Output the [x, y] coordinate of the center of the cell containing the given text.  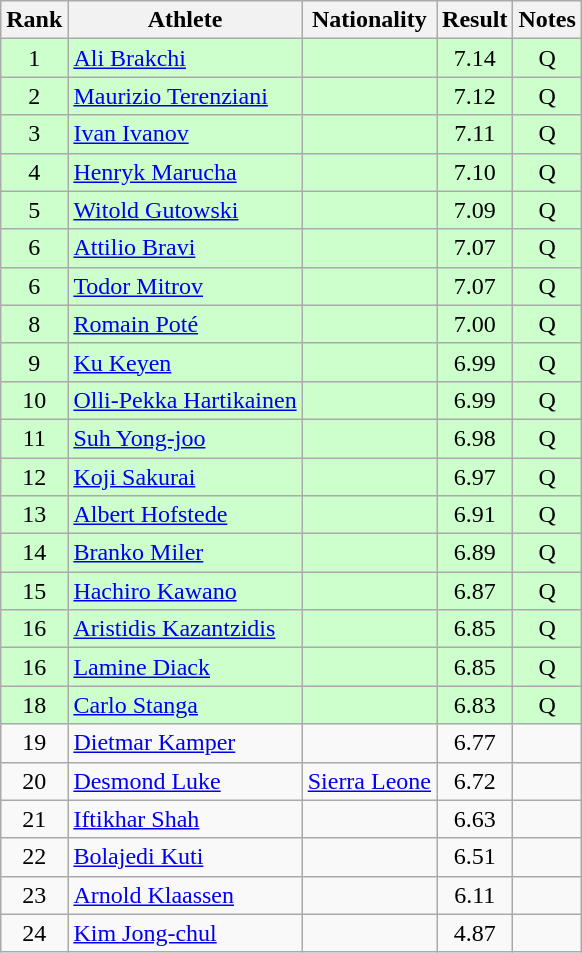
Iftikhar Shah [185, 819]
20 [34, 781]
23 [34, 895]
7.10 [475, 172]
21 [34, 819]
13 [34, 515]
15 [34, 591]
Carlo Stanga [185, 705]
6.89 [475, 553]
2 [34, 96]
Henryk Marucha [185, 172]
Ivan Ivanov [185, 134]
7.11 [475, 134]
Albert Hofstede [185, 515]
Koji Sakurai [185, 477]
Kim Jong-chul [185, 933]
Branko Miler [185, 553]
Ali Brakchi [185, 58]
18 [34, 705]
6.97 [475, 477]
Notes [547, 20]
6.11 [475, 895]
Rank [34, 20]
Hachiro Kawano [185, 591]
3 [34, 134]
Lamine Diack [185, 667]
22 [34, 857]
1 [34, 58]
8 [34, 324]
10 [34, 400]
Arnold Klaassen [185, 895]
Result [475, 20]
Nationality [369, 20]
6.91 [475, 515]
Attilio Bravi [185, 248]
12 [34, 477]
7.09 [475, 210]
Olli-Pekka Hartikainen [185, 400]
11 [34, 438]
7.00 [475, 324]
4.87 [475, 933]
5 [34, 210]
Romain Poté [185, 324]
Dietmar Kamper [185, 743]
Witold Gutowski [185, 210]
6.77 [475, 743]
6.83 [475, 705]
24 [34, 933]
14 [34, 553]
Desmond Luke [185, 781]
Ku Keyen [185, 362]
Suh Yong-joo [185, 438]
6.51 [475, 857]
6.98 [475, 438]
9 [34, 362]
19 [34, 743]
6.87 [475, 591]
Bolajedi Kuti [185, 857]
7.12 [475, 96]
Maurizio Terenziani [185, 96]
Athlete [185, 20]
6.63 [475, 819]
4 [34, 172]
Sierra Leone [369, 781]
Todor Mitrov [185, 286]
6.72 [475, 781]
Aristidis Kazantzidis [185, 629]
7.14 [475, 58]
